Output the [X, Y] coordinate of the center of the cell containing the given text.  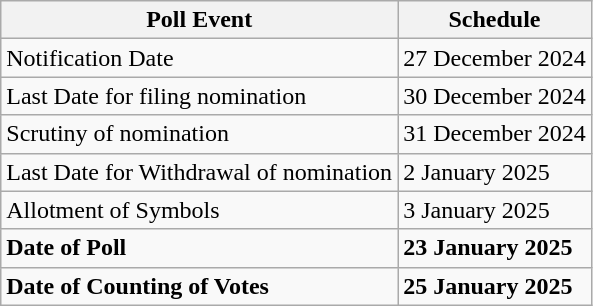
Notification Date [200, 58]
Date of Poll [200, 248]
23 January 2025 [495, 248]
Scrutiny of nomination [200, 134]
Last Date for Withdrawal of nomination [200, 172]
30 December 2024 [495, 96]
25 January 2025 [495, 286]
Last Date for filing nomination [200, 96]
Date of Counting of Votes [200, 286]
3 January 2025 [495, 210]
Schedule [495, 20]
31 December 2024 [495, 134]
Allotment of Symbols [200, 210]
Poll Event [200, 20]
2 January 2025 [495, 172]
27 December 2024 [495, 58]
